Provide the (x, y) coordinate of the cell's center where the given text is located.  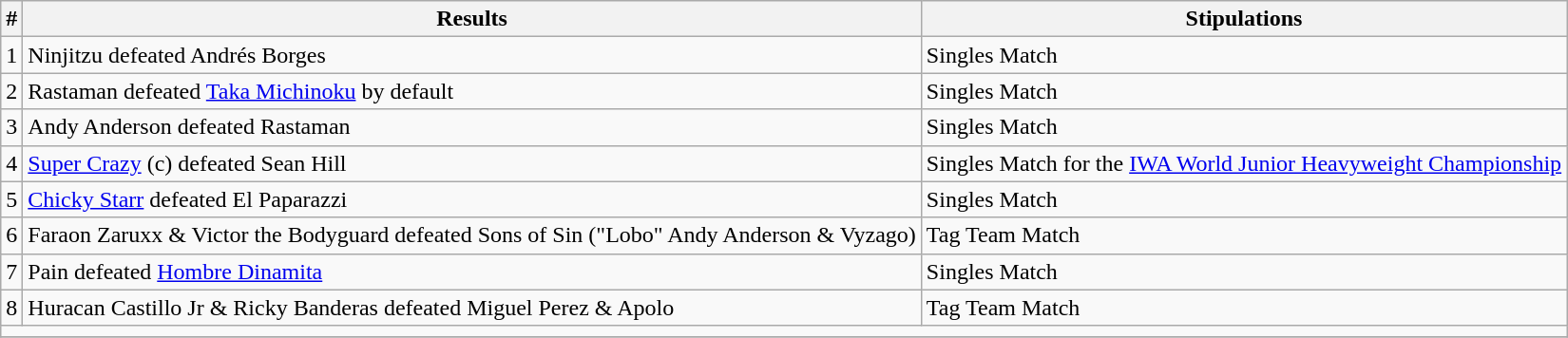
Singles Match for the IWA World Junior Heavyweight Championship (1243, 163)
Andy Anderson defeated Rastaman (472, 127)
Stipulations (1243, 19)
6 (11, 235)
Results (472, 19)
1 (11, 55)
4 (11, 163)
2 (11, 91)
Super Crazy (c) defeated Sean Hill (472, 163)
7 (11, 272)
Ninjitzu defeated Andrés Borges (472, 55)
Rastaman defeated Taka Michinoku by default (472, 91)
3 (11, 127)
5 (11, 199)
Chicky Starr defeated El Paparazzi (472, 199)
# (11, 19)
Faraon Zaruxx & Victor the Bodyguard defeated Sons of Sin ("Lobo" Andy Anderson & Vyzago) (472, 235)
Pain defeated Hombre Dinamita (472, 272)
8 (11, 308)
Huracan Castillo Jr & Ricky Banderas defeated Miguel Perez & Apolo (472, 308)
